Extract the [X, Y] coordinate from the center of the cell holding the provided text.  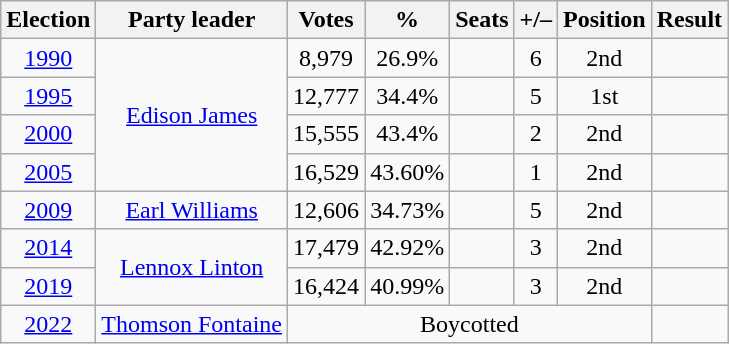
+/– [536, 20]
26.9% [408, 58]
43.4% [408, 134]
1990 [48, 58]
2000 [48, 134]
2022 [48, 324]
2005 [48, 172]
2019 [48, 286]
2 [536, 134]
Result [689, 20]
6 [536, 58]
8,979 [326, 58]
Earl Williams [192, 210]
1 [536, 172]
17,479 [326, 248]
2014 [48, 248]
16,424 [326, 286]
Party leader [192, 20]
Boycotted [470, 324]
Edison James [192, 115]
12,777 [326, 96]
2009 [48, 210]
43.60% [408, 172]
Lennox Linton [192, 267]
40.99% [408, 286]
15,555 [326, 134]
34.73% [408, 210]
Election [48, 20]
42.92% [408, 248]
16,529 [326, 172]
34.4% [408, 96]
1995 [48, 96]
1st [604, 96]
12,606 [326, 210]
% [408, 20]
Votes [326, 20]
Seats [482, 20]
Position [604, 20]
Thomson Fontaine [192, 324]
